Identify which cell holds the provided text, then report its [X, Y] central coordinate. 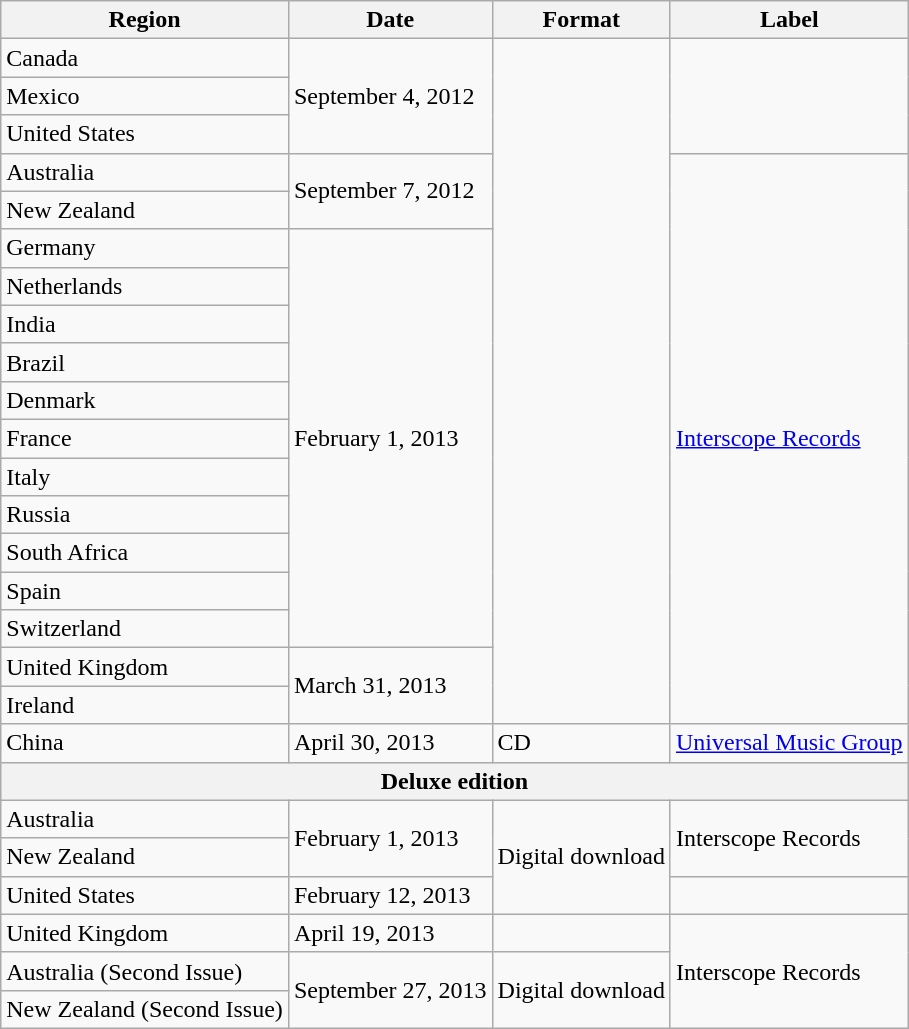
Spain [145, 591]
September 7, 2012 [390, 191]
CD [581, 743]
Canada [145, 58]
March 31, 2013 [390, 686]
April 30, 2013 [390, 743]
February 12, 2013 [390, 895]
India [145, 324]
Denmark [145, 400]
Label [789, 20]
Brazil [145, 362]
Mexico [145, 96]
Region [145, 20]
Italy [145, 477]
Australia (Second Issue) [145, 971]
April 19, 2013 [390, 933]
September 27, 2013 [390, 990]
South Africa [145, 553]
Date [390, 20]
Universal Music Group [789, 743]
China [145, 743]
Germany [145, 248]
New Zealand (Second Issue) [145, 1009]
France [145, 438]
Netherlands [145, 286]
Switzerland [145, 629]
Ireland [145, 705]
Format [581, 20]
Russia [145, 515]
Deluxe edition [454, 781]
September 4, 2012 [390, 96]
